Scan for the cell matching the given text and deliver its [x, y] coordinate at center. 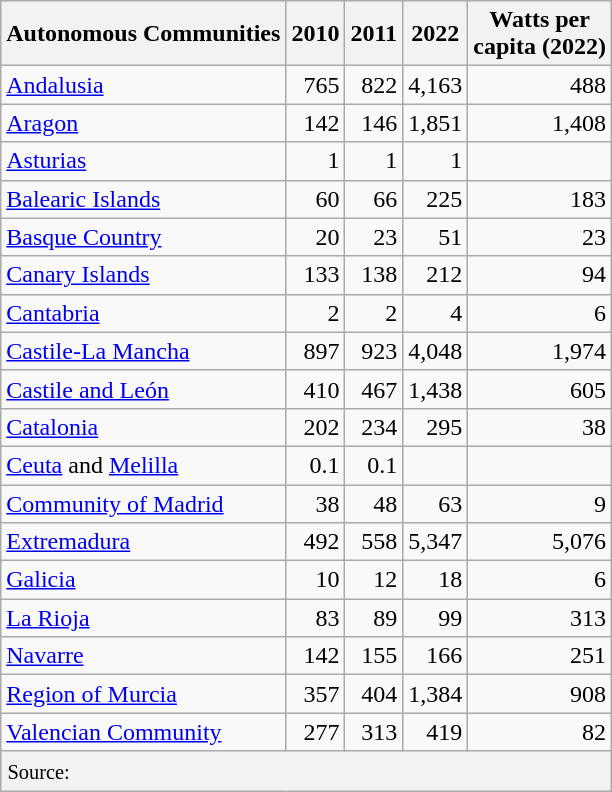
923 [374, 351]
48 [374, 503]
467 [374, 389]
166 [436, 656]
89 [374, 618]
60 [316, 199]
Cantabria [144, 313]
82 [540, 732]
Balearic Islands [144, 199]
202 [316, 427]
Extremadura [144, 542]
20 [316, 237]
558 [374, 542]
4 [436, 313]
605 [540, 389]
Source: [306, 771]
La Rioja [144, 618]
18 [436, 580]
2022 [436, 34]
4,048 [436, 351]
9 [540, 503]
492 [316, 542]
63 [436, 503]
1,438 [436, 389]
765 [316, 85]
Watts per capita (2022) [540, 34]
5,076 [540, 542]
897 [316, 351]
Andalusia [144, 85]
138 [374, 275]
2011 [374, 34]
488 [540, 85]
Castile and León [144, 389]
Canary Islands [144, 275]
Valencian Community [144, 732]
155 [374, 656]
Basque Country [144, 237]
51 [436, 237]
Region of Murcia [144, 694]
Autonomous Communities [144, 34]
Galicia [144, 580]
2010 [316, 34]
Catalonia [144, 427]
4,163 [436, 85]
1,384 [436, 694]
Asturias [144, 161]
146 [374, 123]
Ceuta and Melilla [144, 465]
251 [540, 656]
5,347 [436, 542]
277 [316, 732]
225 [436, 199]
83 [316, 618]
908 [540, 694]
99 [436, 618]
Castile-La Mancha [144, 351]
404 [374, 694]
66 [374, 199]
234 [374, 427]
94 [540, 275]
Community of Madrid [144, 503]
410 [316, 389]
Navarre [144, 656]
1,408 [540, 123]
183 [540, 199]
133 [316, 275]
212 [436, 275]
295 [436, 427]
357 [316, 694]
Aragon [144, 123]
1,851 [436, 123]
10 [316, 580]
12 [374, 580]
1,974 [540, 351]
822 [374, 85]
419 [436, 732]
